Pinpoint the cell where the given text exists, returning its (x, y) midpoint coordinate. 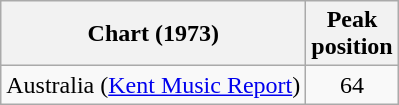
Peakposition (352, 34)
Australia (Kent Music Report) (154, 85)
64 (352, 85)
Chart (1973) (154, 34)
